Return the [X, Y] coordinate for the center point of the cell that contains the specified text.  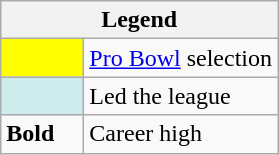
Bold [42, 134]
Career high [181, 134]
Led the league [181, 96]
Legend [140, 20]
Pro Bowl selection [181, 58]
